Return the (x, y) coordinate for the center point of the cell that contains the specified text.  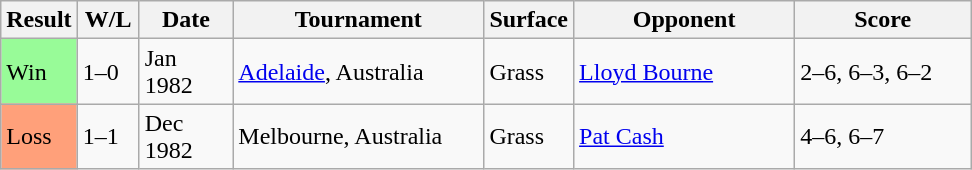
1–1 (108, 136)
Jan 1982 (186, 72)
Adelaide, Australia (358, 72)
4–6, 6–7 (883, 136)
Surface (529, 20)
Result (39, 20)
Pat Cash (684, 136)
Tournament (358, 20)
Dec 1982 (186, 136)
W/L (108, 20)
Date (186, 20)
Opponent (684, 20)
Score (883, 20)
Lloyd Bourne (684, 72)
2–6, 6–3, 6–2 (883, 72)
Loss (39, 136)
Win (39, 72)
1–0 (108, 72)
Melbourne, Australia (358, 136)
